Search for the cell housing the specified text and yield its [x, y] center coordinate. 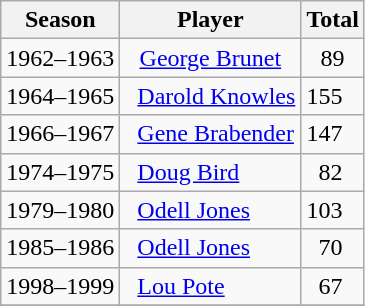
Doug Bird [210, 172]
Darold Knowles [210, 96]
89 [333, 58]
Player [210, 20]
1974–1975 [60, 172]
67 [333, 286]
Season [60, 20]
1998–1999 [60, 286]
147 [333, 134]
155 [333, 96]
1964–1965 [60, 96]
1985–1986 [60, 248]
Total [333, 20]
103 [333, 210]
1979–1980 [60, 210]
Lou Pote [210, 286]
George Brunet [210, 58]
70 [333, 248]
Gene Brabender [210, 134]
1966–1967 [60, 134]
82 [333, 172]
1962–1963 [60, 58]
